Output the [X, Y] coordinate of the center of the cell containing the given text.  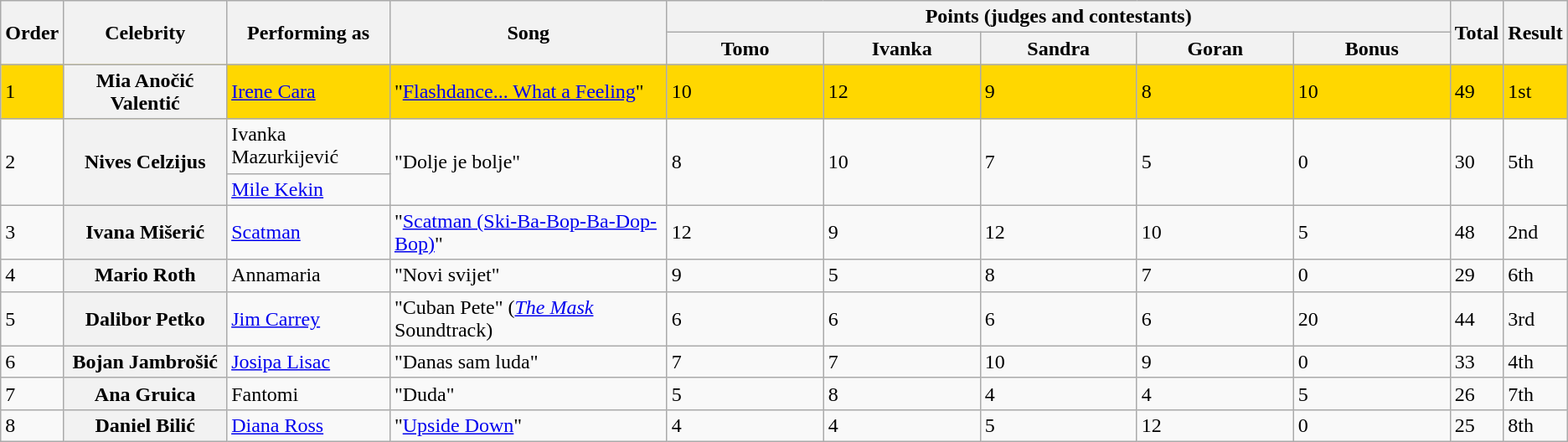
20 [1372, 318]
44 [1477, 318]
Jim Carrey [308, 318]
48 [1477, 233]
3rd [1535, 318]
Bojan Jambrošić [146, 362]
Song [528, 33]
Annamaria [308, 275]
Points (judges and contestants) [1059, 17]
2 [32, 162]
Order [32, 33]
1st [1535, 92]
1 [32, 92]
7th [1535, 393]
Mia Anočić Valentić [146, 92]
25 [1477, 425]
Scatman [308, 233]
"Flashdance... What a Feeling" [528, 92]
Celebrity [146, 33]
Fantomi [308, 393]
Ivana Mišerić [146, 233]
"Danas sam luda" [528, 362]
Sandra [1059, 49]
Dalibor Petko [146, 318]
"Scatman (Ski-Ba-Bop-Ba-Dop-Bop)" [528, 233]
30 [1477, 162]
Daniel Bilić [146, 425]
3 [32, 233]
2nd [1535, 233]
Irene Cara [308, 92]
"Novi svijet" [528, 275]
29 [1477, 275]
Performing as [308, 33]
Total [1477, 33]
Bonus [1372, 49]
Diana Ross [308, 425]
Ivanka [901, 49]
33 [1477, 362]
6th [1535, 275]
8th [1535, 425]
Ana Gruica [146, 393]
Tomo [745, 49]
26 [1477, 393]
"Cuban Pete" (The Mask Soundtrack) [528, 318]
5th [1535, 162]
Josipa Lisac [308, 362]
"Dolje je bolje" [528, 162]
4th [1535, 362]
Ivanka Mazurkijević [308, 146]
Mario Roth [146, 275]
49 [1477, 92]
"Duda" [528, 393]
Mile Kekin [308, 189]
"Upside Down" [528, 425]
Goran [1215, 49]
Result [1535, 33]
Nives Celzijus [146, 162]
